Find where the given text appears and provide that cell's center as [X, Y] coordinate. 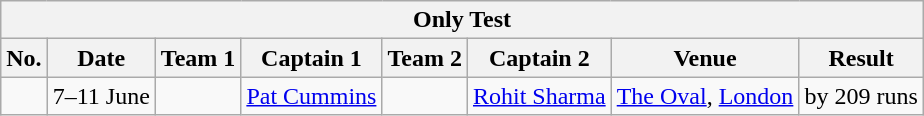
No. [24, 58]
Only Test [462, 20]
by 209 runs [861, 96]
Pat Cummins [312, 96]
Result [861, 58]
Team 2 [425, 58]
Captain 1 [312, 58]
7–11 June [101, 96]
Captain 2 [539, 58]
Venue [705, 58]
Team 1 [198, 58]
Rohit Sharma [539, 96]
The Oval, London [705, 96]
Date [101, 58]
